Return [x, y] of the center of cell containing provided text 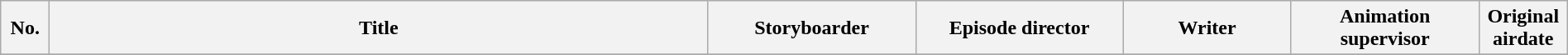
Animation supervisor [1384, 28]
Title [379, 28]
No. [25, 28]
Writer [1207, 28]
Storyboarder [812, 28]
Episode director [1019, 28]
Original airdate [1523, 28]
